From the cell containing the given text, extract its center point as (x, y) coordinate. 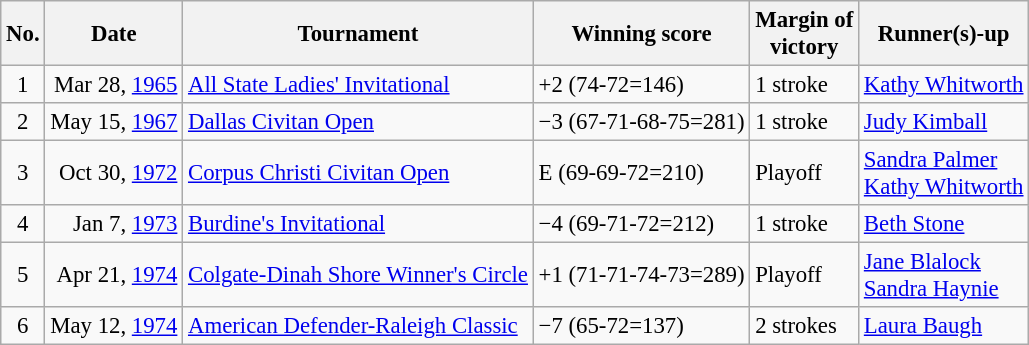
Judy Kimball (944, 122)
May 15, 1967 (114, 122)
Beth Stone (944, 224)
Apr 21, 1974 (114, 276)
Colgate-Dinah Shore Winner's Circle (358, 276)
Corpus Christi Civitan Open (358, 174)
Dallas Civitan Open (358, 122)
5 (23, 276)
4 (23, 224)
+1 (71-71-74-73=289) (642, 276)
Winning score (642, 34)
+2 (74-72=146) (642, 85)
Tournament (358, 34)
Sandra Palmer Kathy Whitworth (944, 174)
Runner(s)-up (944, 34)
−4 (69-71-72=212) (642, 224)
1 (23, 85)
Oct 30, 1972 (114, 174)
Kathy Whitworth (944, 85)
Burdine's Invitational (358, 224)
−3 (67-71-68-75=281) (642, 122)
Jane Blalock Sandra Haynie (944, 276)
2 (23, 122)
Jan 7, 1973 (114, 224)
Mar 28, 1965 (114, 85)
E (69-69-72=210) (642, 174)
All State Ladies' Invitational (358, 85)
Margin ofvictory (804, 34)
Date (114, 34)
3 (23, 174)
No. (23, 34)
